Determine the (x, y) coordinate at the center of the cell enclosing the given text.  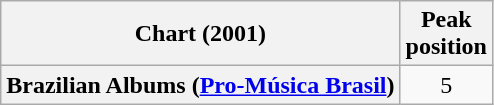
Chart (2001) (200, 34)
Brazilian Albums (Pro-Música Brasil) (200, 85)
5 (446, 85)
Peak position (446, 34)
